Provide the [x, y] coordinate of the cell's center where the given text is located.  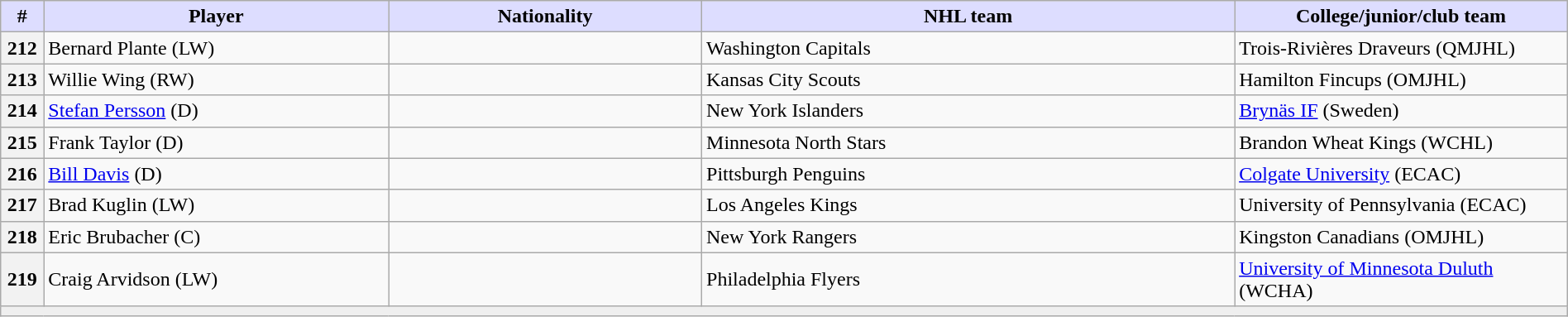
219 [22, 280]
Minnesota North Stars [968, 142]
Willie Wing (RW) [217, 79]
New York Rangers [968, 237]
Brynäs IF (Sweden) [1401, 111]
217 [22, 205]
Trois-Rivières Draveurs (QMJHL) [1401, 48]
New York Islanders [968, 111]
University of Pennsylvania (ECAC) [1401, 205]
212 [22, 48]
Eric Brubacher (C) [217, 237]
Philadelphia Flyers [968, 280]
Kingston Canadians (OMJHL) [1401, 237]
Bill Davis (D) [217, 174]
NHL team [968, 17]
218 [22, 237]
216 [22, 174]
Hamilton Fincups (OMJHL) [1401, 79]
214 [22, 111]
Los Angeles Kings [968, 205]
# [22, 17]
Pittsburgh Penguins [968, 174]
University of Minnesota Duluth (WCHA) [1401, 280]
Brad Kuglin (LW) [217, 205]
Player [217, 17]
215 [22, 142]
Nationality [546, 17]
College/junior/club team [1401, 17]
Washington Capitals [968, 48]
Frank Taylor (D) [217, 142]
Colgate University (ECAC) [1401, 174]
Brandon Wheat Kings (WCHL) [1401, 142]
Bernard Plante (LW) [217, 48]
Craig Arvidson (LW) [217, 280]
213 [22, 79]
Kansas City Scouts [968, 79]
Stefan Persson (D) [217, 111]
